From the cell containing the given text, extract its center point as [x, y] coordinate. 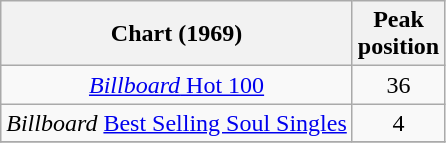
Chart (1969) [177, 34]
Billboard Hot 100 [177, 85]
4 [398, 123]
Billboard Best Selling Soul Singles [177, 123]
36 [398, 85]
Peakposition [398, 34]
